Capture the cell that displays the provided text and extract its [x, y] central coordinate. 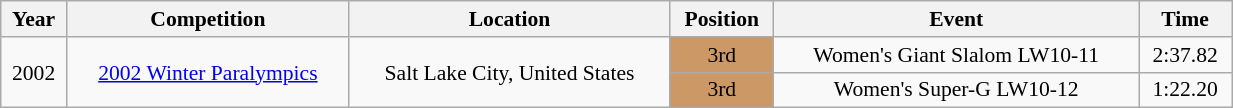
Location [509, 19]
Event [956, 19]
Competition [208, 19]
1:22.20 [1186, 90]
Position [722, 19]
2002 [34, 72]
Women's Super-G LW10-12 [956, 90]
Women's Giant Slalom LW10-11 [956, 55]
Year [34, 19]
Time [1186, 19]
2:37.82 [1186, 55]
2002 Winter Paralympics [208, 72]
Salt Lake City, United States [509, 72]
